Output the (X, Y) coordinate of the center of the cell containing the given text.  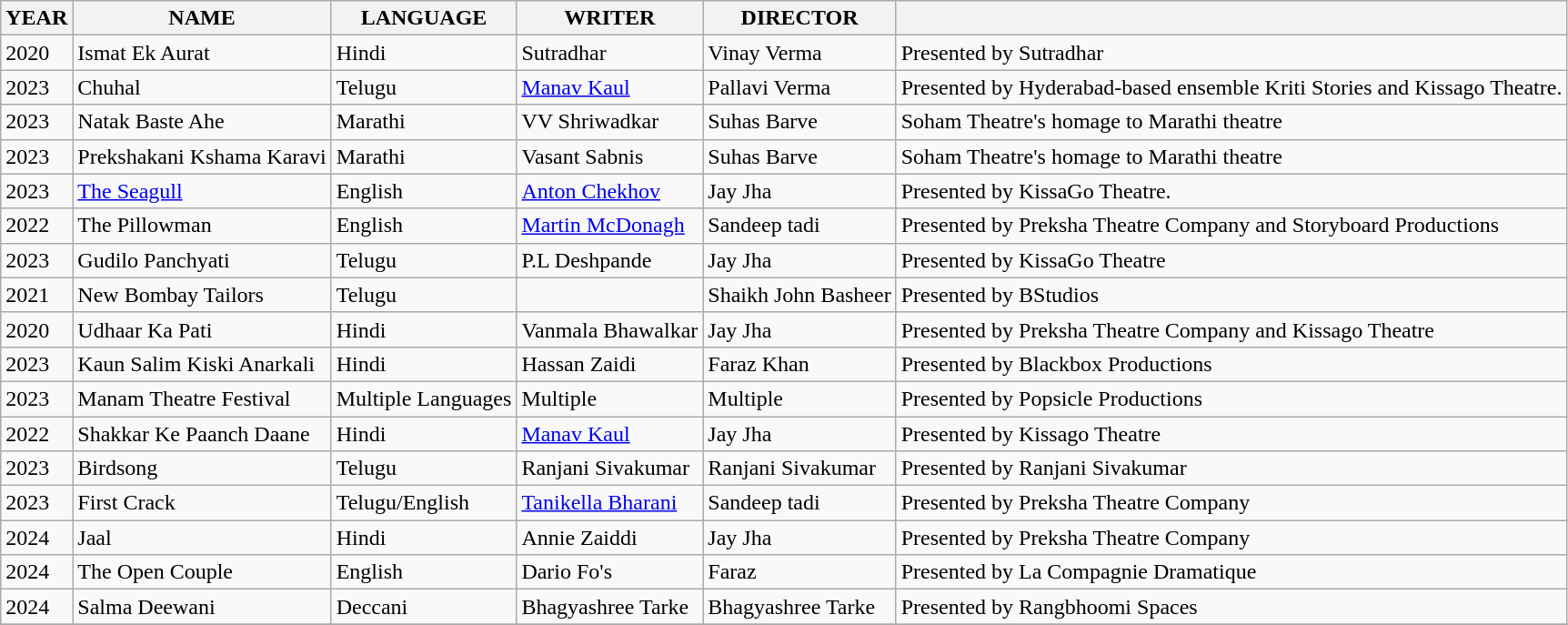
Presented by Ranjani Sivakumar (1231, 469)
Udhaar Ka Pati (202, 329)
Vasant Sabnis (609, 156)
Manam Theatre Festival (202, 398)
Gudilo Panchyati (202, 260)
Presented by KissaGo Theatre (1231, 260)
The Seagull (202, 191)
Presented by Preksha Theatre Company and Storyboard Productions (1231, 226)
Jaal (202, 538)
Presented by Blackbox Productions (1231, 364)
Annie Zaiddi (609, 538)
Martin McDonagh (609, 226)
Deccani (424, 607)
Tanikella Bharani (609, 503)
Presented by Preksha Theatre Company and Kissago Theatre (1231, 329)
NAME (202, 18)
Multiple Languages (424, 398)
Dario Fo's (609, 572)
First Crack (202, 503)
WRITER (609, 18)
Chuhal (202, 87)
Natak Baste Ahe (202, 122)
Presented by Kissago Theatre (1231, 434)
Birdsong (202, 469)
Kaun Salim Kiski Anarkali (202, 364)
Presented by KissaGo Theatre. (1231, 191)
The Pillowman (202, 226)
Pallavi Verma (799, 87)
Presented by Sutradhar (1231, 53)
Prekshakani Kshama Karavi (202, 156)
Presented by La Compagnie Dramatique (1231, 572)
New Bombay Tailors (202, 295)
The Open Couple (202, 572)
YEAR (36, 18)
Shakkar Ke Paanch Daane (202, 434)
Salma Deewani (202, 607)
Ismat Ek Aurat (202, 53)
VV Shriwadkar (609, 122)
2021 (36, 295)
Hassan Zaidi (609, 364)
Presented by Rangbhoomi Spaces (1231, 607)
Anton Chekhov (609, 191)
LANGUAGE (424, 18)
Presented by Popsicle Productions (1231, 398)
Telugu/English (424, 503)
P.L Deshpande (609, 260)
Presented by Hyderabad-based ensemble Kriti Stories and Kissago Theatre. (1231, 87)
Vanmala Bhawalkar (609, 329)
DIRECTOR (799, 18)
Presented by BStudios (1231, 295)
Faraz Khan (799, 364)
Shaikh John Basheer (799, 295)
Sutradhar (609, 53)
Faraz (799, 572)
Vinay Verma (799, 53)
